Extract the (X, Y) coordinate from the center of the cell holding the provided text.  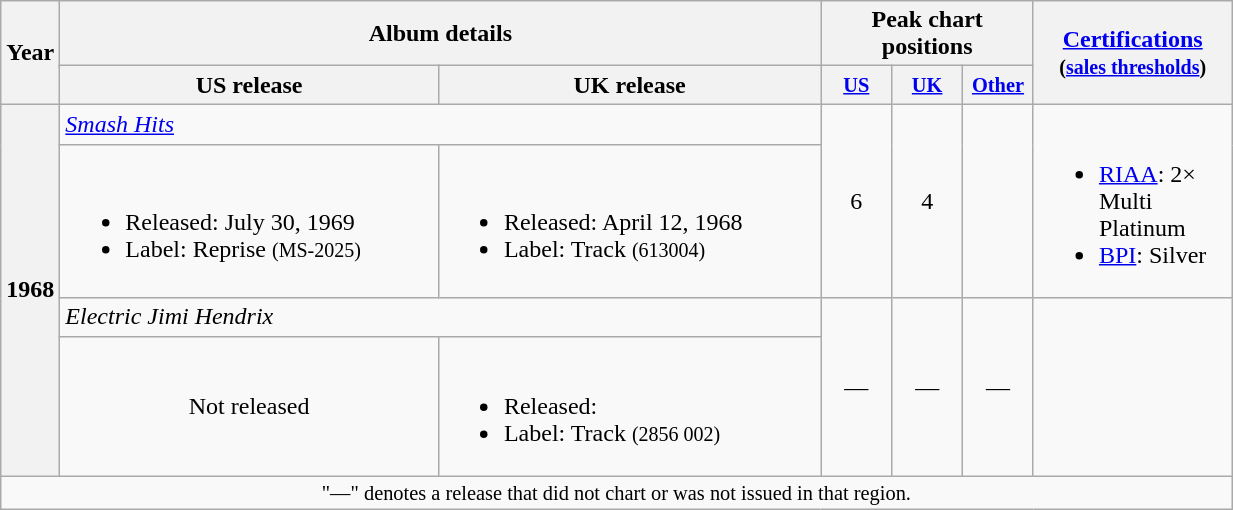
UK release (629, 85)
Peak chart positions (928, 34)
Not released (250, 406)
6 (856, 201)
Electric Jimi Hendrix (440, 317)
US release (250, 85)
RIAA: 2× Multi PlatinumBPI: Silver (1132, 201)
Released: April 12, 1968Label: Track (613004) (629, 222)
4 (928, 201)
1968 (30, 290)
Certifications(sales thresholds) (1132, 52)
Smash Hits (440, 124)
"—" denotes a release that did not chart or was not issued in that region. (616, 493)
Other (998, 85)
Released: July 30, 1969Label: Reprise (MS-2025) (250, 222)
Released: Label: Track (2856 002) (629, 406)
Album details (440, 34)
UK (928, 85)
US (856, 85)
Year (30, 52)
